Locate the cell with the specified text and output its (X, Y) center coordinate. 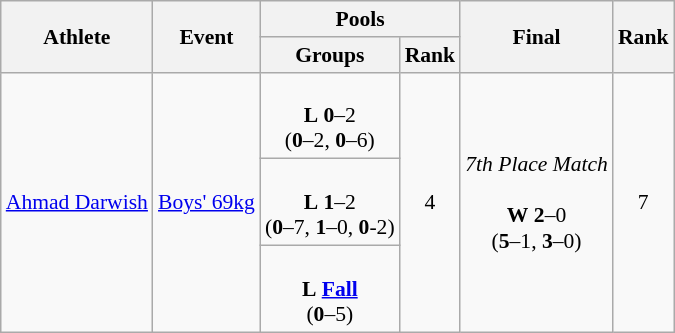
L 1–2(0–7, 1–0, 0-2) (330, 202)
7th Place MatchW 2–0(5–1, 3–0) (536, 202)
Event (206, 36)
Athlete (77, 36)
Boys' 69kg (206, 202)
Final (536, 36)
Groups (330, 55)
L Fall(0–5) (330, 290)
Ahmad Darwish (77, 202)
Pools (360, 19)
7 (644, 202)
L 0–2(0–2, 0–6) (330, 116)
4 (430, 202)
